Return (X, Y) of the center of cell containing provided text 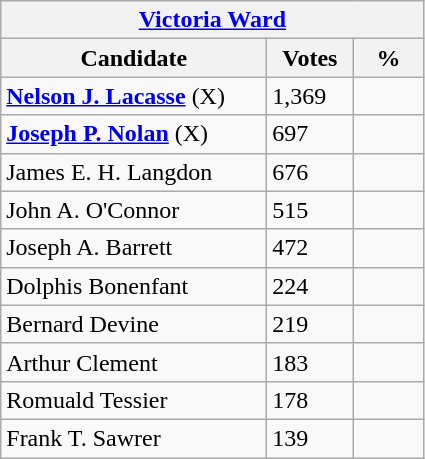
% (388, 58)
224 (310, 286)
Joseph A. Barrett (134, 248)
472 (310, 248)
Victoria Ward (212, 20)
178 (310, 400)
515 (310, 210)
Arthur Clement (134, 362)
Joseph P. Nolan (X) (134, 134)
Candidate (134, 58)
Votes (310, 58)
Frank T. Sawrer (134, 438)
Dolphis Bonenfant (134, 286)
Bernard Devine (134, 324)
Nelson J. Lacasse (X) (134, 96)
676 (310, 172)
John A. O'Connor (134, 210)
697 (310, 134)
183 (310, 362)
219 (310, 324)
139 (310, 438)
1,369 (310, 96)
James E. H. Langdon (134, 172)
Romuald Tessier (134, 400)
